Identify which cell holds the provided text, then report its (x, y) central coordinate. 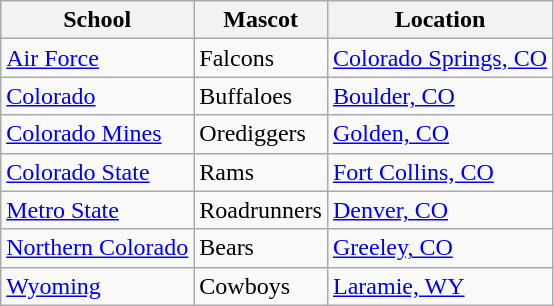
Denver, CO (440, 210)
Northern Colorado (98, 248)
Colorado State (98, 172)
Greeley, CO (440, 248)
School (98, 20)
Orediggers (261, 134)
Air Force (98, 58)
Rams (261, 172)
Fort Collins, CO (440, 172)
Colorado Springs, CO (440, 58)
Bears (261, 248)
Roadrunners (261, 210)
Colorado (98, 96)
Wyoming (98, 286)
Location (440, 20)
Colorado Mines (98, 134)
Golden, CO (440, 134)
Falcons (261, 58)
Buffaloes (261, 96)
Boulder, CO (440, 96)
Mascot (261, 20)
Metro State (98, 210)
Laramie, WY (440, 286)
Cowboys (261, 286)
